Determine the [X, Y] coordinate at the center of the cell enclosing the given text.  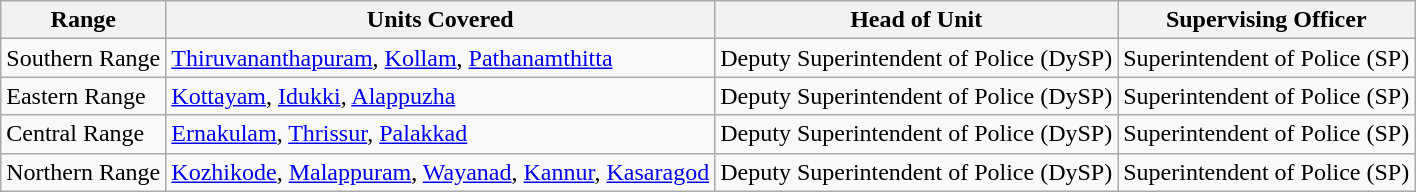
Units Covered [440, 20]
Supervising Officer [1266, 20]
Kozhikode, Malappuram, Wayanad, Kannur, Kasaragod [440, 172]
Thiruvananthapuram, Kollam, Pathanamthitta [440, 58]
Range [84, 20]
Head of Unit [916, 20]
Central Range [84, 134]
Southern Range [84, 58]
Northern Range [84, 172]
Kottayam, Idukki, Alappuzha [440, 96]
Eastern Range [84, 96]
Ernakulam, Thrissur, Palakkad [440, 134]
